Find where the given text appears and provide that cell's center as (x, y) coordinate. 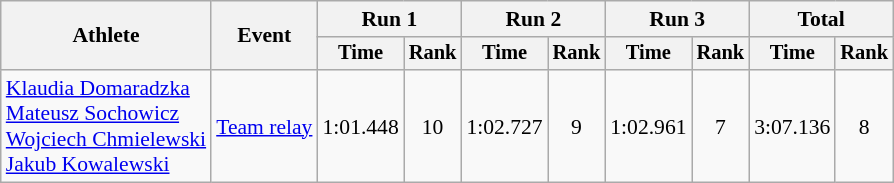
Run 3 (677, 19)
Run 1 (389, 19)
1:01.448 (360, 126)
1:02.961 (648, 126)
Athlete (106, 36)
Run 2 (533, 19)
9 (577, 126)
Event (264, 36)
8 (864, 126)
3:07.136 (792, 126)
1:02.727 (504, 126)
Total (821, 19)
7 (721, 126)
Klaudia DomaradzkaMateusz SochowiczWojciech ChmielewskiJakub Kowalewski (106, 126)
Team relay (264, 126)
10 (433, 126)
